Capture the cell that displays the provided text and extract its (X, Y) central coordinate. 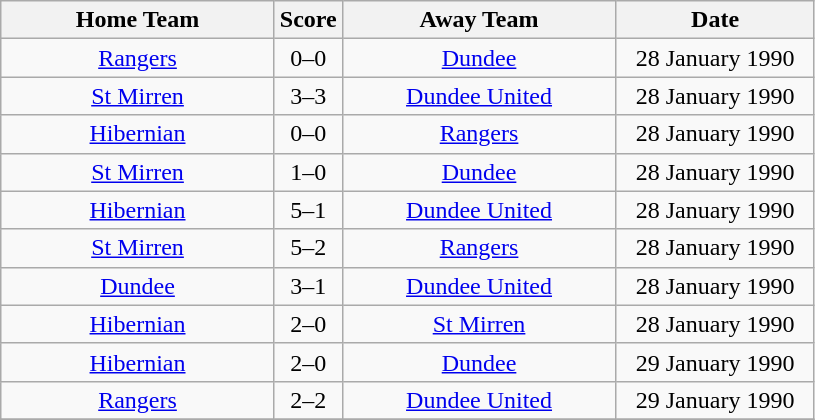
3–1 (308, 286)
Away Team (479, 20)
Home Team (138, 20)
Score (308, 20)
Date (716, 20)
5–1 (308, 210)
5–2 (308, 248)
2–2 (308, 400)
1–0 (308, 172)
3–3 (308, 96)
